Output the [X, Y] coordinate of the center of the cell containing the given text.  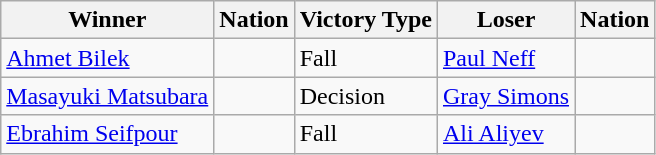
Victory Type [366, 20]
Ahmet Bilek [108, 58]
Masayuki Matsubara [108, 96]
Ebrahim Seifpour [108, 134]
Gray Simons [506, 96]
Winner [108, 20]
Paul Neff [506, 58]
Ali Aliyev [506, 134]
Loser [506, 20]
Decision [366, 96]
